Output the (x, y) coordinate of the center of the cell containing the given text.  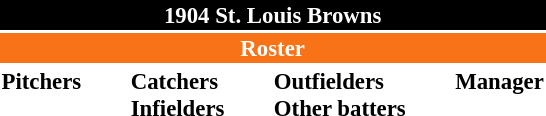
Roster (272, 48)
1904 St. Louis Browns (272, 15)
